Provide the (x, y) coordinate of the cell's center where the given text is located.  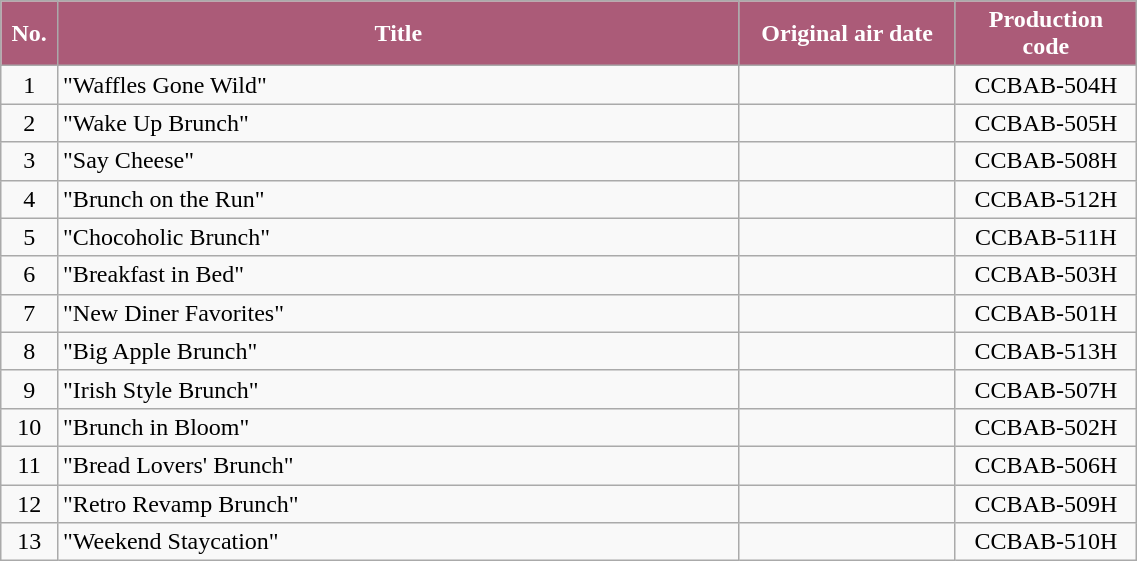
"Big Apple Brunch" (399, 351)
"Irish Style Brunch" (399, 389)
CCBAB-504H (1046, 85)
1 (30, 85)
"Retro Revamp Brunch" (399, 503)
"Wake Up Brunch" (399, 123)
"Say Cheese" (399, 161)
CCBAB-512H (1046, 199)
Original air date (847, 34)
7 (30, 313)
2 (30, 123)
"Chocoholic Brunch" (399, 237)
13 (30, 542)
"Weekend Staycation" (399, 542)
Productioncode (1046, 34)
CCBAB-502H (1046, 427)
CCBAB-501H (1046, 313)
3 (30, 161)
"Waffles Gone Wild" (399, 85)
CCBAB-507H (1046, 389)
CCBAB-510H (1046, 542)
10 (30, 427)
"Breakfast in Bed" (399, 275)
9 (30, 389)
11 (30, 465)
CCBAB-509H (1046, 503)
Title (399, 34)
4 (30, 199)
12 (30, 503)
"Brunch on the Run" (399, 199)
CCBAB-508H (1046, 161)
"Brunch in Bloom" (399, 427)
No. (30, 34)
CCBAB-513H (1046, 351)
"Bread Lovers' Brunch" (399, 465)
CCBAB-505H (1046, 123)
CCBAB-511H (1046, 237)
5 (30, 237)
CCBAB-506H (1046, 465)
"New Diner Favorites" (399, 313)
6 (30, 275)
8 (30, 351)
CCBAB-503H (1046, 275)
